Output the [X, Y] coordinate of the center of the cell containing the given text.  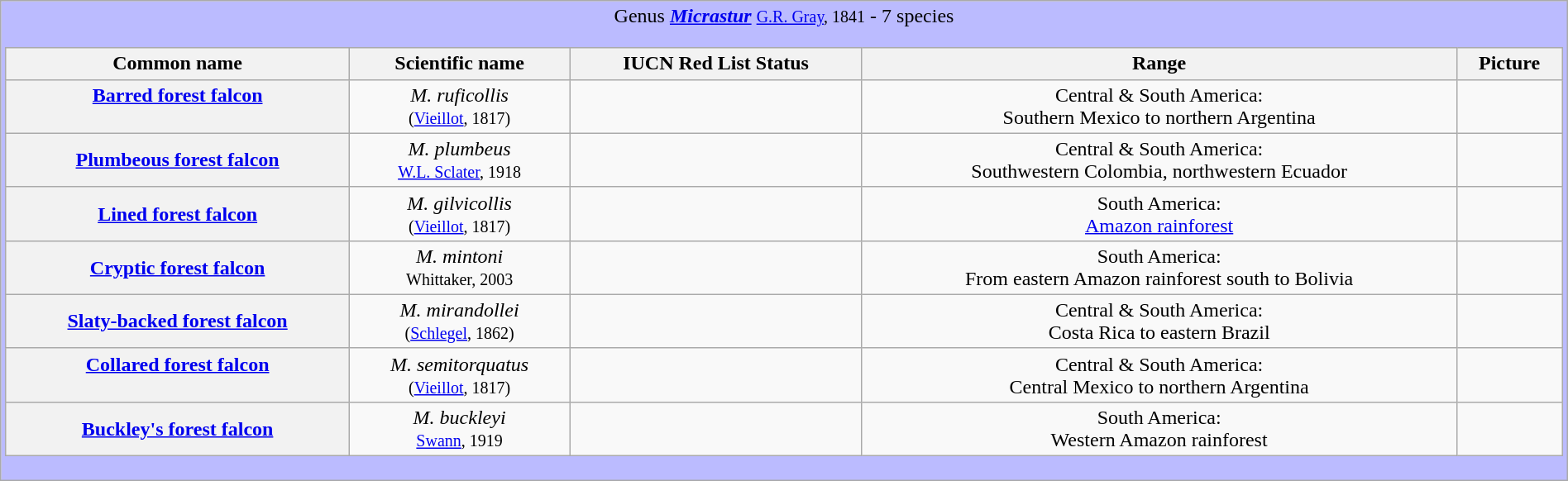
Central & South America:Central Mexico to northern Argentina [1159, 375]
Common name [177, 64]
Buckley's forest falcon [177, 428]
M. ruficollis(Vieillot, 1817) [460, 106]
M. mirandollei(Schlegel, 1862) [460, 321]
South America:From eastern Amazon rainforest south to Bolivia [1159, 268]
Barred forest falcon [177, 106]
IUCN Red List Status [716, 64]
Central & South America:Southwestern Colombia, northwestern Ecuador [1159, 160]
Central & South America:Costa Rica to eastern Brazil [1159, 321]
M. gilvicollis(Vieillot, 1817) [460, 213]
Range [1159, 64]
South America:Amazon rainforest [1159, 213]
M. buckleyiSwann, 1919 [460, 428]
Plumbeous forest falcon [177, 160]
M. semitorquatus(Vieillot, 1817) [460, 375]
Cryptic forest falcon [177, 268]
Collared forest falcon [177, 375]
South America:Western Amazon rainforest [1159, 428]
M. mintoniWhittaker, 2003 [460, 268]
Slaty-backed forest falcon [177, 321]
M. plumbeusW.L. Sclater, 1918 [460, 160]
Scientific name [460, 64]
Central & South America:Southern Mexico to northern Argentina [1159, 106]
Picture [1509, 64]
Lined forest falcon [177, 213]
